Return (X, Y) of the center of cell containing provided text 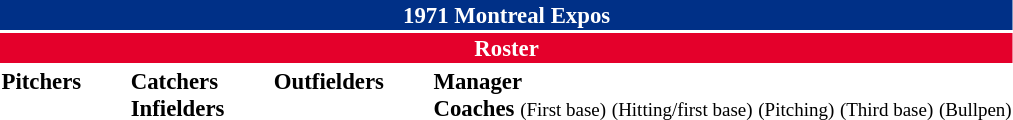
1971 Montreal Expos (506, 15)
Roster (506, 48)
